Find where the given text appears and provide that cell's center as [x, y] coordinate. 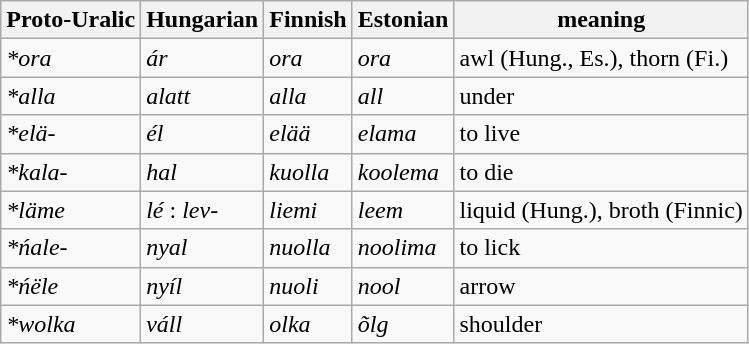
koolema [403, 172]
*wolka [71, 324]
*läme [71, 210]
under [601, 96]
nyíl [202, 286]
to die [601, 172]
lé : lev- [202, 210]
nuolla [308, 248]
all [403, 96]
elää [308, 134]
noolima [403, 248]
kuolla [308, 172]
alla [308, 96]
olka [308, 324]
shoulder [601, 324]
nuoli [308, 286]
liemi [308, 210]
awl (Hung., Es.), thorn (Fi.) [601, 58]
nool [403, 286]
liquid (Hung.), broth (Finnic) [601, 210]
leem [403, 210]
to live [601, 134]
*alla [71, 96]
õlg [403, 324]
*ńale- [71, 248]
alatt [202, 96]
él [202, 134]
*ora [71, 58]
Proto-Uralic [71, 20]
*kala- [71, 172]
hal [202, 172]
Hungarian [202, 20]
*ńële [71, 286]
Finnish [308, 20]
nyal [202, 248]
meaning [601, 20]
elama [403, 134]
váll [202, 324]
arrow [601, 286]
Estonian [403, 20]
*elä- [71, 134]
ár [202, 58]
to lick [601, 248]
